Scan for the cell matching the given text and deliver its [X, Y] coordinate at center. 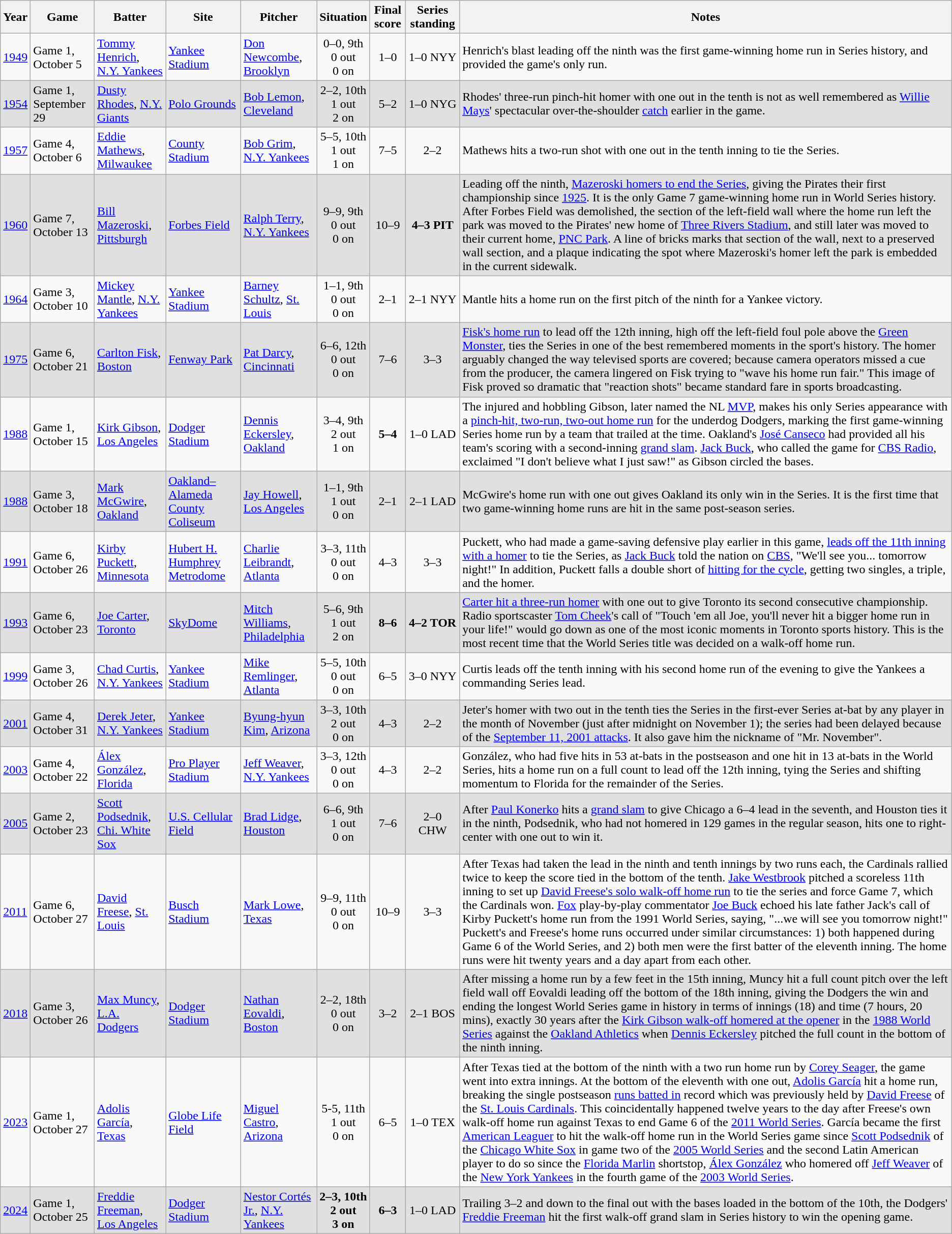
1964 [15, 299]
Mark McGwire, Oakland [130, 502]
Site [203, 17]
Derek Jeter, N.Y. Yankees [130, 723]
Don Newcombe, Brooklyn [279, 57]
Game 3, October 18 [63, 502]
Miguel Castro, Arizona [279, 1122]
1975 [15, 360]
Notes [706, 17]
Jay Howell, Los Angeles [279, 502]
9–9, 11th0 out0 on [343, 912]
Max Muncy, L.A. Dodgers [130, 1013]
1–0 TEX [433, 1122]
Ralph Terry, N.Y. Yankees [279, 225]
4–2 TOR [433, 623]
Mike Remlinger, Atlanta [279, 676]
3–2 [388, 1013]
Hubert H. Humphrey Metrodome [203, 562]
5-5, 11th1 out0 on [343, 1122]
Forbes Field [203, 225]
Pitcher [279, 17]
Game 1, September 29 [63, 104]
0–0, 9th0 out0 on [343, 57]
Barney Schultz, St. Louis [279, 299]
Charlie Leibrandt, Atlanta [279, 562]
Series standing [433, 17]
6–6, 9th1 out0 on [343, 824]
Scott Podsednik, Chi. White Sox [130, 824]
6–3 [388, 1210]
Bob Lemon, Cleveland [279, 104]
Brad Lidge, Houston [279, 824]
8–6 [388, 623]
Bob Grim, N.Y. Yankees [279, 151]
Busch Stadium [203, 912]
Carlton Fisk, Boston [130, 360]
2005 [15, 824]
Game 6, October 26 [63, 562]
2–1 NYY [433, 299]
1–0 NYY [433, 57]
1–0 [388, 57]
Game 1, October 27 [63, 1122]
Game 2, October 23 [63, 824]
Mathews hits a two-run shot with one out in the tenth inning to tie the Series. [706, 151]
Mickey Mantle, N.Y. Yankees [130, 299]
Polo Grounds [203, 104]
Game 1, October 15 [63, 434]
Pro Player Stadium [203, 770]
County Stadium [203, 151]
U.S. Cellular Field [203, 824]
Batter [130, 17]
Game 6, October 21 [63, 360]
Dennis Eckersley, Oakland [279, 434]
Álex González, Florida [130, 770]
David Freese, St. Louis [130, 912]
1954 [15, 104]
2–1 LAD [433, 502]
Mantle hits a home run on the first pitch of the ninth for a Yankee victory. [706, 299]
Eddie Mathews, Milwaukee [130, 151]
2–0 CHW [433, 824]
2–3, 10th2 out3 on [343, 1210]
Bill Mazeroski, Pittsburgh [130, 225]
3–3, 10th2 out0 on [343, 723]
Game 6, October 23 [63, 623]
2–2, 10th1 out2 on [343, 104]
2018 [15, 1013]
Mitch Williams, Philadelphia [279, 623]
1949 [15, 57]
5–2 [388, 104]
1–0 NYG [433, 104]
3–4, 9th2 out1 on [343, 434]
Oakland–Alameda County Coliseum [203, 502]
SkyDome [203, 623]
5–6, 9th1 out2 on [343, 623]
Fenway Park [203, 360]
5–4 [388, 434]
1999 [15, 676]
3–3, 11th0 out0 on [343, 562]
Game 4, October 6 [63, 151]
1957 [15, 151]
2003 [15, 770]
Adolis García, Texas [130, 1122]
Byung-hyun Kim, Arizona [279, 723]
Kirk Gibson, Los Angeles [130, 434]
Game 3, October 10 [63, 299]
1–1, 9th0 out0 on [343, 299]
Game 4, October 31 [63, 723]
Dusty Rhodes, N.Y. Giants [130, 104]
6–6, 12th0 out0 on [343, 360]
Freddie Freeman, Los Angeles [130, 1210]
Game 6, October 27 [63, 912]
Tommy Henrich, N.Y. Yankees [130, 57]
Year [15, 17]
Game 1, October 25 [63, 1210]
Nestor Cortés Jr., N.Y. Yankees [279, 1210]
7–5 [388, 151]
Nathan Eovaldi, Boston [279, 1013]
1991 [15, 562]
Final score [388, 17]
Globe Life Field [203, 1122]
Curtis leads off the tenth inning with his second home run of the evening to give the Yankees a commanding Series lead. [706, 676]
9–9, 9th0 out0 on [343, 225]
Jeff Weaver, N.Y. Yankees [279, 770]
Kirby Puckett, Minnesota [130, 562]
4–3 PIT [433, 225]
1993 [15, 623]
Henrich's blast leading off the ninth was the first game-winning home run in Series history, and provided the game's only run. [706, 57]
Mark Lowe, Texas [279, 912]
2023 [15, 1122]
2–1 BOS [433, 1013]
Pat Darcy, Cincinnati [279, 360]
5–5, 10th1 out1 on [343, 151]
1–1, 9th1 out0 on [343, 502]
2001 [15, 723]
Game 4, October 22 [63, 770]
Game [63, 17]
2011 [15, 912]
Joe Carter, Toronto [130, 623]
2–2, 18th0 out0 on [343, 1013]
1960 [15, 225]
5–5, 10th0 out0 on [343, 676]
2024 [15, 1210]
3–0 NYY [433, 676]
3–3, 12th0 out0 on [343, 770]
Game 1, October 5 [63, 57]
Situation [343, 17]
Game 7, October 13 [63, 225]
Chad Curtis, N.Y. Yankees [130, 676]
